Return (x, y) of the center of cell containing provided text 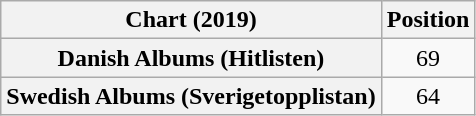
Position (428, 20)
Chart (2019) (191, 20)
64 (428, 96)
69 (428, 58)
Swedish Albums (Sverigetopplistan) (191, 96)
Danish Albums (Hitlisten) (191, 58)
